Search for the cell housing the specified text and yield its (x, y) center coordinate. 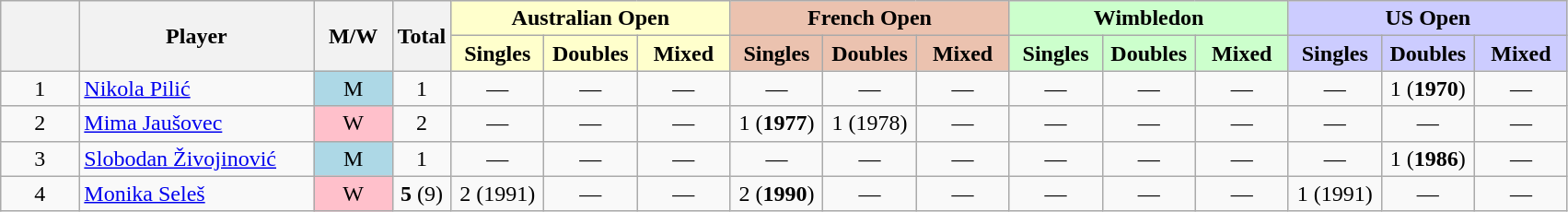
2 (1990) (777, 194)
Nikola Pilić (197, 88)
3 (41, 159)
1 (1978) (869, 124)
1 (1986) (1427, 159)
1 (1970) (1427, 88)
M/W (354, 36)
4 (41, 194)
Player (197, 36)
2 (1991) (497, 194)
French Open (869, 18)
5 (9) (422, 194)
Monika Seleš (197, 194)
1 (1991) (1335, 194)
Australian Open (591, 18)
1 (1977) (777, 124)
US Open (1427, 18)
Slobodan Živojinović (197, 159)
Mima Jaušovec (197, 124)
Total (422, 36)
Wimbledon (1149, 18)
